Locate the cell with the specified text and output its (x, y) center coordinate. 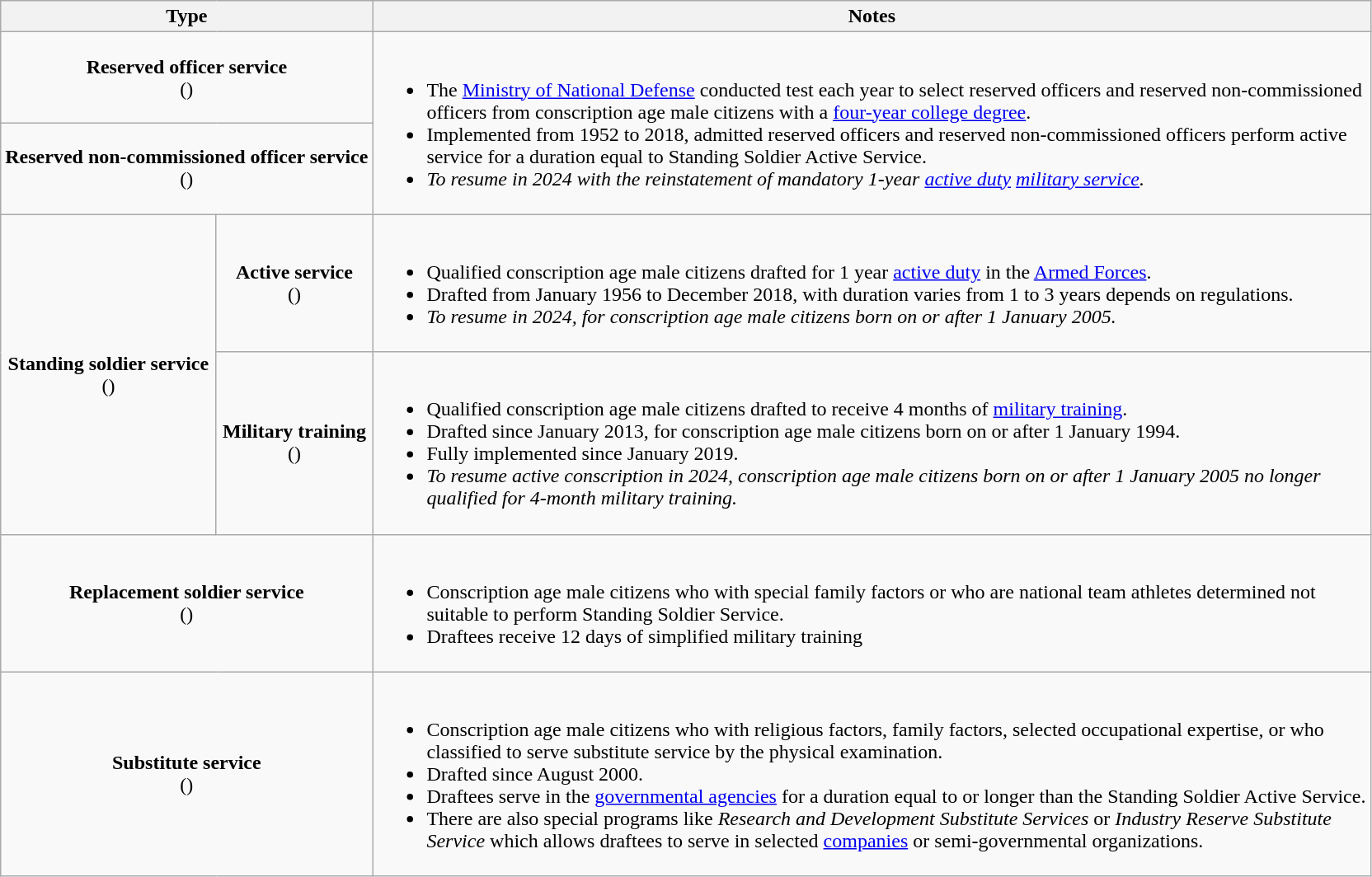
Military training() (294, 443)
Standing soldier service() (109, 374)
Replacement soldier service() (186, 603)
Active service() (294, 284)
Substitute service() (186, 774)
Reserved officer service() (186, 77)
Notes (872, 16)
Reserved non-commissioned officer service() (186, 168)
Type (186, 16)
